Locate the cell with the specified text and output its [X, Y] center coordinate. 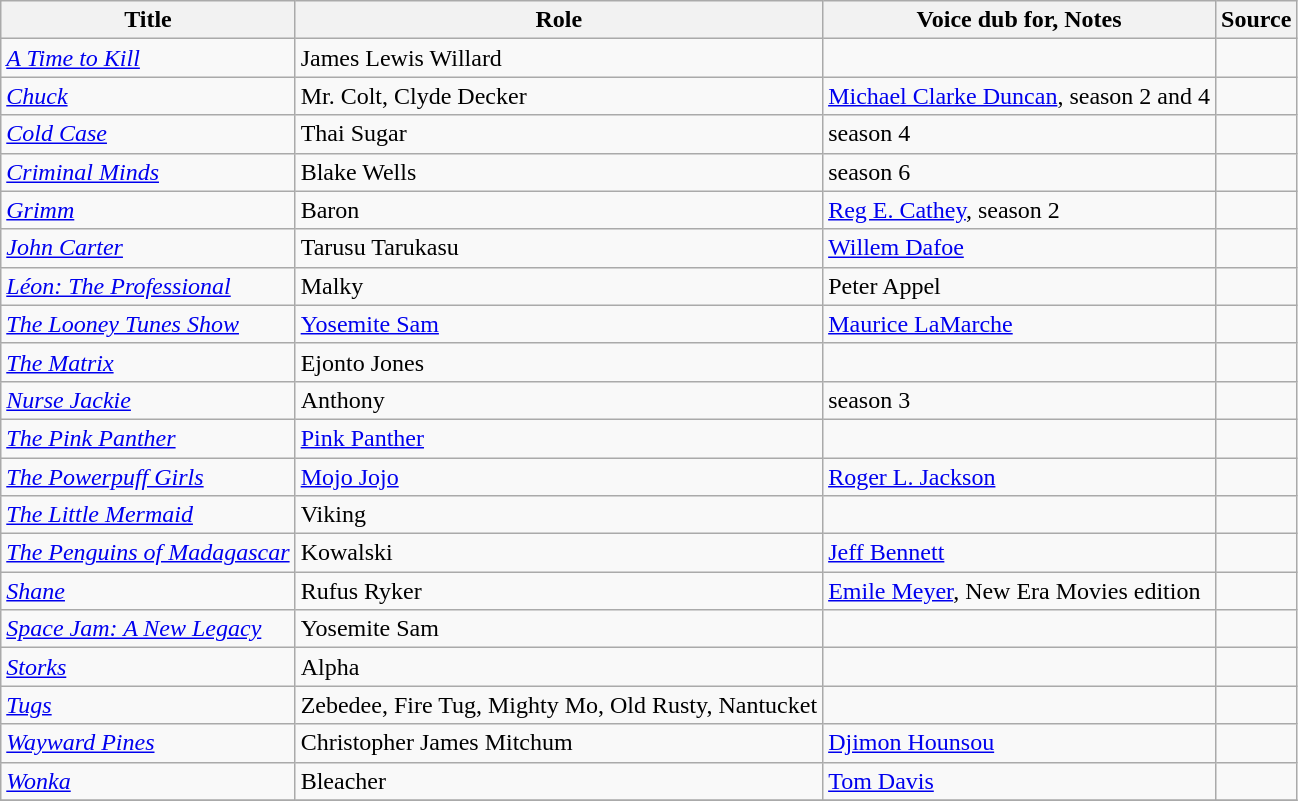
Reg E. Cathey, season 2 [1020, 210]
Ejonto Jones [558, 362]
A Time to Kill [148, 58]
Mojo Jojo [558, 477]
Thai Sugar [558, 134]
The Little Mermaid [148, 515]
Bleacher [558, 781]
The Looney Tunes Show [148, 324]
season 6 [1020, 172]
Mr. Colt, Clyde Decker [558, 96]
Source [1256, 20]
Chuck [148, 96]
John Carter [148, 248]
Shane [148, 591]
Malky [558, 286]
season 4 [1020, 134]
Zebedee, Fire Tug, Mighty Mo, Old Rusty, Nantucket [558, 705]
Léon: The Professional [148, 286]
Nurse Jackie [148, 400]
Kowalski [558, 553]
James Lewis Willard [558, 58]
Michael Clarke Duncan, season 2 and 4 [1020, 96]
Viking [558, 515]
Storks [148, 667]
season 3 [1020, 400]
Peter Appel [1020, 286]
Tugs [148, 705]
Roger L. Jackson [1020, 477]
Willem Dafoe [1020, 248]
Title [148, 20]
Christopher James Mitchum [558, 743]
Alpha [558, 667]
The Powerpuff Girls [148, 477]
Blake Wells [558, 172]
Emile Meyer, New Era Movies edition [1020, 591]
Cold Case [148, 134]
Tarusu Tarukasu [558, 248]
Rufus Ryker [558, 591]
The Penguins of Madagascar [148, 553]
Pink Panther [558, 438]
Jeff Bennett [1020, 553]
Baron [558, 210]
Wayward Pines [148, 743]
The Matrix [148, 362]
The Pink Panther [148, 438]
Djimon Hounsou [1020, 743]
Role [558, 20]
Criminal Minds [148, 172]
Grimm [148, 210]
Space Jam: A New Legacy [148, 629]
Voice dub for, Notes [1020, 20]
Tom Davis [1020, 781]
Anthony [558, 400]
Maurice LaMarche [1020, 324]
Wonka [148, 781]
